Identify which cell holds the provided text, then report its [x, y] central coordinate. 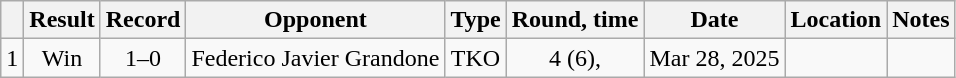
TKO [476, 58]
Result [62, 20]
Opponent [316, 20]
Location [836, 20]
1–0 [143, 58]
Federico Javier Grandone [316, 58]
1 [12, 58]
Round, time [575, 20]
Win [62, 58]
Notes [921, 20]
Type [476, 20]
Date [714, 20]
4 (6), [575, 58]
Record [143, 20]
Mar 28, 2025 [714, 58]
